Identify which cell holds the provided text, then report its (x, y) central coordinate. 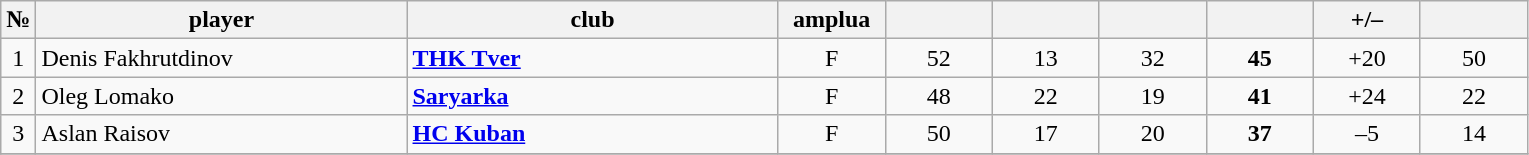
amplua (832, 20)
+24 (1366, 96)
1 (18, 58)
48 (938, 96)
player (222, 20)
13 (1046, 58)
№ (18, 20)
3 (18, 134)
Aslan Raisov (222, 134)
20 (1152, 134)
Oleg Lomako (222, 96)
41 (1260, 96)
2 (18, 96)
14 (1474, 134)
37 (1260, 134)
+20 (1366, 58)
–5 (1366, 134)
Saryarka (592, 96)
club (592, 20)
THK Tver (592, 58)
+/– (1366, 20)
32 (1152, 58)
Denis Fakhrutdinov (222, 58)
HC Kuban (592, 134)
52 (938, 58)
45 (1260, 58)
17 (1046, 134)
19 (1152, 96)
